Find where the given text appears and provide that cell's center as [x, y] coordinate. 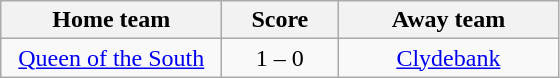
Score [280, 20]
Home team [112, 20]
Away team [448, 20]
Queen of the South [112, 58]
Clydebank [448, 58]
1 – 0 [280, 58]
